Determine the [X, Y] coordinate at the center of the cell enclosing the given text.  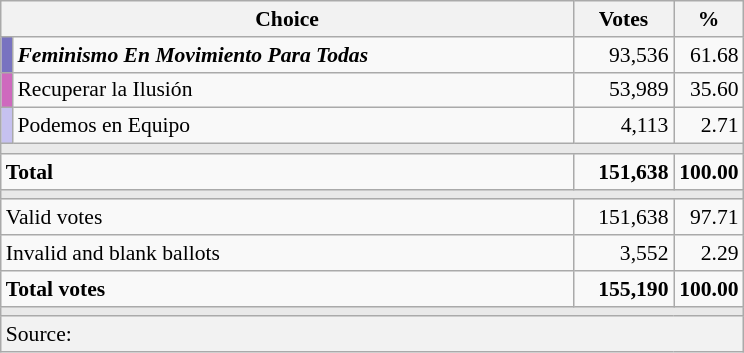
97.71 [709, 218]
2.29 [709, 253]
Source: [372, 335]
Podemos en Equipo [292, 126]
3,552 [623, 253]
Feminismo En Movimiento Para Todas [292, 55]
Recuperar la Ilusión [292, 90]
Votes [623, 19]
% [709, 19]
2.71 [709, 126]
93,536 [623, 55]
35.60 [709, 90]
Total votes [288, 289]
53,989 [623, 90]
Valid votes [288, 218]
155,190 [623, 289]
4,113 [623, 126]
61.68 [709, 55]
Total [288, 172]
Choice [288, 19]
Invalid and blank ballots [288, 253]
